Find where the given text appears and provide that cell's center as (X, Y) coordinate. 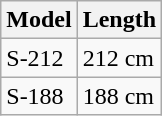
212 cm (119, 58)
Model (39, 20)
S-188 (39, 96)
S-212 (39, 58)
Length (119, 20)
188 cm (119, 96)
